From the cell containing the given text, extract its center point as [X, Y] coordinate. 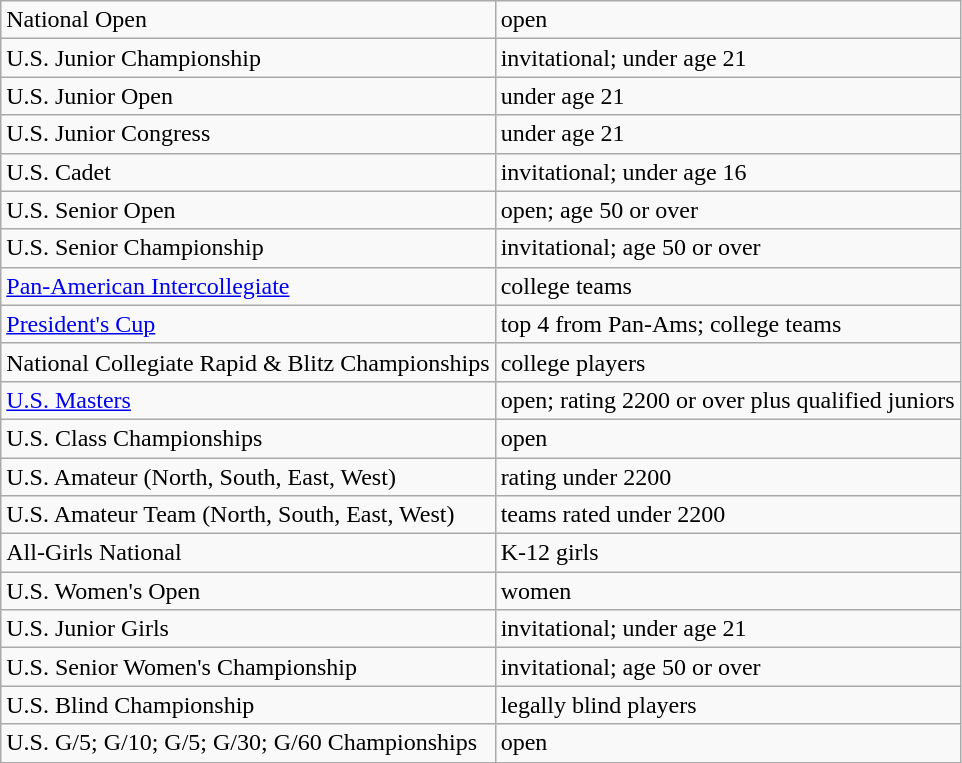
college teams [728, 286]
teams rated under 2200 [728, 515]
college players [728, 362]
National Collegiate Rapid & Blitz Championships [248, 362]
U.S. Senior Championship [248, 248]
U.S. Senior Women's Championship [248, 667]
U.S. Blind Championship [248, 705]
U.S. Junior Congress [248, 134]
U.S. Amateur (North, South, East, West) [248, 477]
Pan-American Intercollegiate [248, 286]
U.S. Masters [248, 400]
National Open [248, 20]
President's Cup [248, 324]
U.S. Junior Open [248, 96]
U.S. Women's Open [248, 591]
invitational; under age 16 [728, 172]
legally blind players [728, 705]
open; rating 2200 or over plus qualified juniors [728, 400]
top 4 from Pan-Ams; college teams [728, 324]
U.S. Junior Championship [248, 58]
K-12 girls [728, 553]
U.S. Cadet [248, 172]
open; age 50 or over [728, 210]
All-Girls National [248, 553]
rating under 2200 [728, 477]
U.S. Amateur Team (North, South, East, West) [248, 515]
U.S. Junior Girls [248, 629]
U.S. Senior Open [248, 210]
women [728, 591]
U.S. G/5; G/10; G/5; G/30; G/60 Championships [248, 743]
U.S. Class Championships [248, 438]
